Search for the cell housing the specified text and yield its (X, Y) center coordinate. 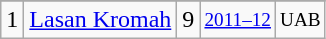
Lasan Kromah (100, 20)
2011–12 (238, 20)
UAB (301, 20)
1 (12, 20)
9 (188, 20)
